Return the (X, Y) coordinate for the center point of the cell that contains the specified text.  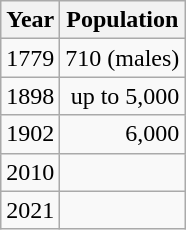
2010 (30, 172)
2021 (30, 210)
710 (males) (122, 58)
1902 (30, 134)
1898 (30, 96)
up to 5,000 (122, 96)
Population (122, 20)
Year (30, 20)
1779 (30, 58)
6,000 (122, 134)
